Extract the [X, Y] coordinate from the center of the cell holding the provided text.  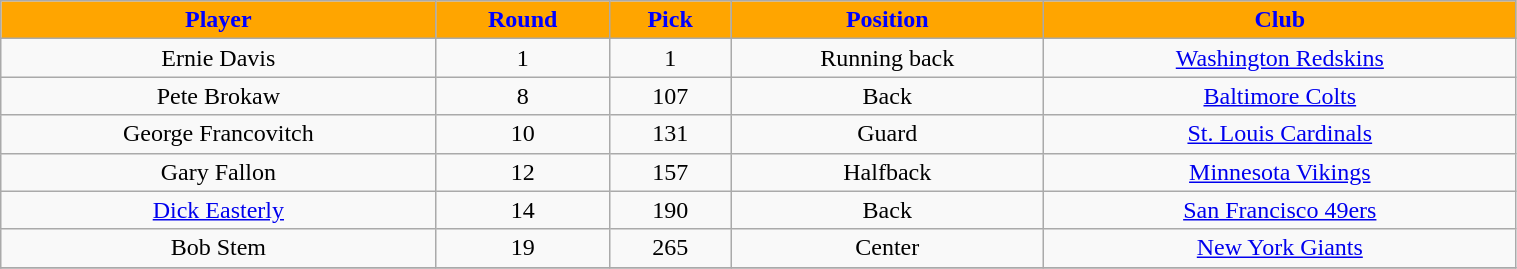
Position [888, 20]
Round [522, 20]
New York Giants [1280, 248]
107 [670, 96]
Dick Easterly [218, 210]
14 [522, 210]
Gary Fallon [218, 172]
265 [670, 248]
Ernie Davis [218, 58]
Bob Stem [218, 248]
Player [218, 20]
Minnesota Vikings [1280, 172]
12 [522, 172]
8 [522, 96]
190 [670, 210]
Guard [888, 134]
10 [522, 134]
Pete Brokaw [218, 96]
Running back [888, 58]
Club [1280, 20]
San Francisco 49ers [1280, 210]
Center [888, 248]
Pick [670, 20]
Washington Redskins [1280, 58]
131 [670, 134]
George Francovitch [218, 134]
St. Louis Cardinals [1280, 134]
Halfback [888, 172]
Baltimore Colts [1280, 96]
19 [522, 248]
157 [670, 172]
